Output the (x, y) coordinate of the center of the cell containing the given text.  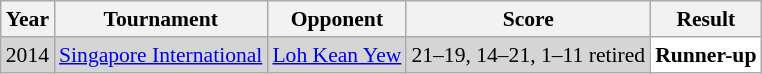
Runner-up (706, 55)
2014 (28, 55)
Tournament (160, 19)
Result (706, 19)
Year (28, 19)
Loh Kean Yew (336, 55)
21–19, 14–21, 1–11 retired (528, 55)
Score (528, 19)
Opponent (336, 19)
Singapore International (160, 55)
